Locate the cell with the specified text and output its (X, Y) center coordinate. 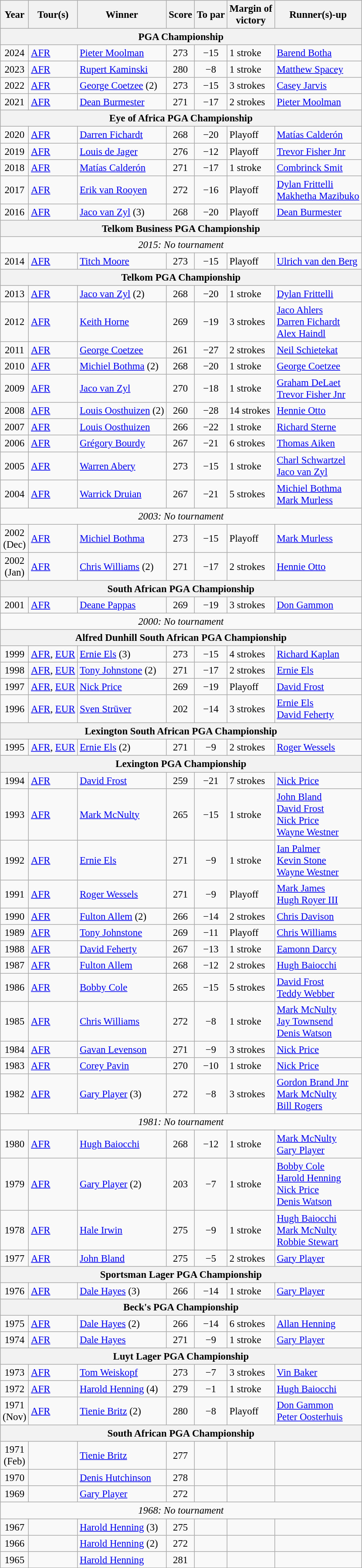
Luyt Lager PGA Championship (181, 1356)
1965 (15, 1560)
1969 (15, 1494)
2022 (15, 86)
2017 (15, 190)
Neil Schietekat (318, 350)
1981: No tournament (181, 1122)
2011 (15, 350)
1971(Feb) (15, 1456)
2024 (15, 53)
Tienie Britz (122, 1456)
Louis Oosthuizen (2) (122, 411)
Michiel Bothma Mark Murless (318, 494)
259 (180, 781)
Telkom PGA Championship (181, 278)
Telkom Business PGA Championship (181, 228)
Tour(s) (53, 15)
2001 (15, 605)
Chris Davison (318, 916)
1976 (15, 1291)
−16 (211, 190)
277 (180, 1456)
2015: No tournament (181, 245)
Vin Baker (318, 1373)
Lexington PGA Championship (181, 764)
David Frost Teddy Webber (318, 988)
1998 (15, 670)
Alfred Dunhill South African PGA Championship (181, 638)
Rupert Kaminski (122, 70)
Ian Palmer Kevin Stone Wayne Westner (318, 860)
Deane Pappas (122, 605)
1992 (15, 860)
Darren Fichardt (122, 135)
2009 (15, 389)
2013 (15, 294)
2016 (15, 212)
1988 (15, 949)
PGA Championship (181, 37)
To par (211, 15)
Hale Irwin (122, 1230)
Gary Player (2) (122, 1184)
1990 (15, 916)
Bobby Cole (122, 988)
Graham DeLaet Trevor Fisher Jnr (318, 389)
1977 (15, 1258)
Eye of Africa PGA Championship (181, 119)
2002(Jan) (15, 566)
Harold Henning (3) (122, 1527)
Fulton Allem (122, 965)
George Coetzee (2) (122, 86)
Ernie Els David Feherty (318, 709)
1997 (15, 687)
2021 (15, 102)
2023 (15, 70)
1991 (15, 894)
1978 (15, 1230)
203 (180, 1184)
Score (180, 15)
Fulton Allem (2) (122, 916)
Beck's PGA Championship (181, 1307)
Don Gammon Peter Oosterhuis (318, 1411)
Michiel Bothma (2) (122, 366)
Dale Hayes (122, 1340)
1975 (15, 1323)
2006 (15, 444)
−10 (211, 1066)
Tom Weiskopf (122, 1373)
1971(Nov) (15, 1411)
1995 (15, 748)
Mark McNulty (122, 814)
−1 (211, 1389)
1986 (15, 988)
1973 (15, 1373)
Jaco Ahlers Darren Fichardt Alex Haindl (318, 322)
Eamonn Darcy (318, 949)
Jaco van Zyl (2) (122, 294)
Warrick Druian (122, 494)
2000: No tournament (181, 621)
Keith Horne (122, 322)
Matthew Spacey (318, 70)
1983 (15, 1066)
Sportsman Lager PGA Championship (181, 1274)
Mark McNulty Gary Player (318, 1144)
Mark James Hugh Royer III (318, 894)
Dylan Frittelli (318, 294)
1972 (15, 1389)
Charl Schwartzel Jaco van Zyl (318, 466)
1970 (15, 1478)
1979 (15, 1184)
Jaco van Zyl (3) (122, 212)
2019 (15, 151)
1968: No tournament (181, 1511)
281 (180, 1560)
2020 (15, 135)
Jaco van Zyl (122, 389)
2003: No tournament (181, 516)
1989 (15, 933)
276 (180, 151)
1967 (15, 1527)
Barend Botha (318, 53)
2002(Dec) (15, 539)
Denis Hutchinson (122, 1478)
Dale Hayes (2) (122, 1323)
Runner(s)-up (318, 15)
261 (180, 350)
David Feherty (122, 949)
Margin ofvictory (251, 15)
Ernie Els (2) (122, 748)
Gary Player (3) (122, 1094)
2010 (15, 366)
Harold Henning (4) (122, 1389)
Winner (122, 15)
Grégory Bourdy (122, 444)
−11 (211, 933)
Tony Johnstone (122, 933)
Ernie Els (3) (122, 654)
2008 (15, 411)
260 (180, 411)
1993 (15, 814)
2007 (15, 427)
Sven Strüver (122, 709)
John Bland David Frost Nick Price Wayne Westner (318, 814)
2014 (15, 261)
Lexington South African PGA Championship (181, 731)
Mark McNulty Jay Townsend Denis Watson (318, 1022)
−28 (211, 411)
−22 (211, 427)
1999 (15, 654)
1987 (15, 965)
−18 (211, 389)
14 strokes (251, 411)
Casey Jarvis (318, 86)
4 strokes (251, 654)
Year (15, 15)
1984 (15, 1050)
−13 (211, 949)
Michiel Bothma (122, 539)
Louis de Jager (122, 151)
Corey Pavin (122, 1066)
Chris Williams (2) (122, 566)
Allan Henning (318, 1323)
1985 (15, 1022)
1994 (15, 781)
Tienie Britz (2) (122, 1411)
2005 (15, 466)
7 strokes (251, 781)
1982 (15, 1094)
Harold Henning (122, 1560)
Gavan Levenson (122, 1050)
Richard Sterne (318, 427)
Bobby Cole Harold Henning Nick Price Denis Watson (318, 1184)
1966 (15, 1543)
1974 (15, 1340)
202 (180, 709)
Dylan Frittelli Makhetha Mazibuko (318, 190)
Ulrich van den Berg (318, 261)
Warren Abery (122, 466)
Dale Hayes (3) (122, 1291)
1980 (15, 1144)
Titch Moore (122, 261)
2004 (15, 494)
2018 (15, 168)
Don Gammon (318, 605)
Louis Oosthuizen (122, 427)
Richard Kaplan (318, 654)
−5 (211, 1258)
Trevor Fisher Jnr (318, 151)
279 (180, 1389)
−27 (211, 350)
Tony Johnstone (2) (122, 670)
Combrinck Smit (318, 168)
Erik van Rooyen (122, 190)
Mark Murless (318, 539)
John Bland (122, 1258)
Harold Henning (2) (122, 1543)
Thomas Aiken (318, 444)
Gordon Brand Jnr Mark McNulty Bill Rogers (318, 1094)
1996 (15, 709)
Hugh Baiocchi Mark McNulty Robbie Stewart (318, 1230)
2012 (15, 322)
278 (180, 1478)
